Provide the (X, Y) coordinate of the cell's center where the given text is located.  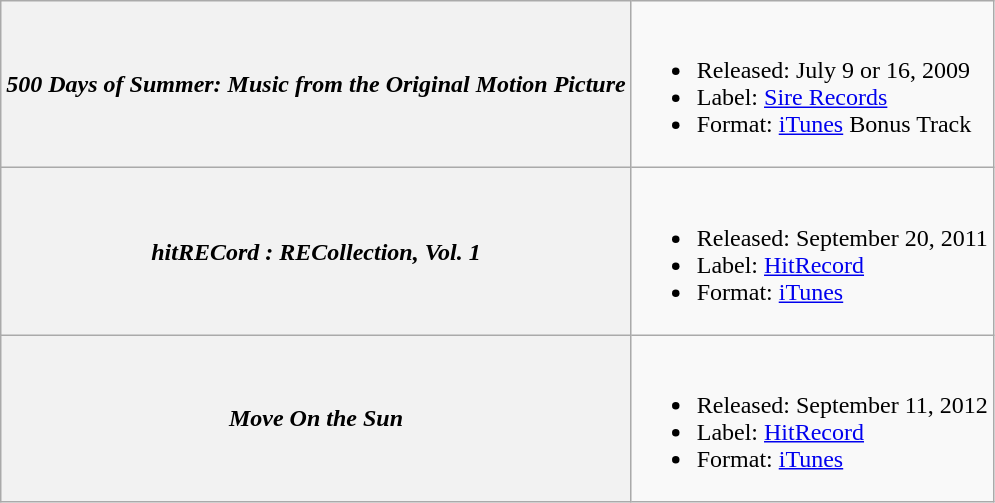
Released: September 20, 2011Label: HitRecordFormat: iTunes (812, 252)
hitRECord : RECollection, Vol. 1 (316, 252)
500 Days of Summer: Music from the Original Motion Picture (316, 84)
Released: September 11, 2012Label: HitRecordFormat: iTunes (812, 418)
Move On the Sun (316, 418)
Released: July 9 or 16, 2009Label: Sire RecordsFormat: iTunes Bonus Track (812, 84)
